Locate the cell with the specified text and output its [x, y] center coordinate. 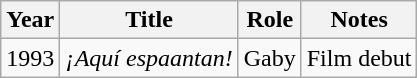
Title [149, 20]
¡Aquí espaantan! [149, 58]
Role [270, 20]
1993 [30, 58]
Notes [359, 20]
Film debut [359, 58]
Gaby [270, 58]
Year [30, 20]
